Return (x, y) of the center of cell containing provided text 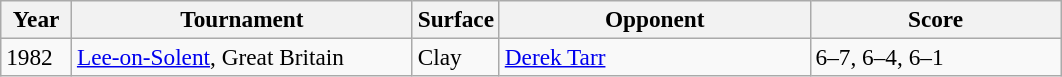
Tournament (242, 19)
Lee-on-Solent, Great Britain (242, 57)
1982 (36, 57)
Clay (456, 57)
Score (936, 19)
Year (36, 19)
Surface (456, 19)
Derek Tarr (654, 57)
Opponent (654, 19)
6–7, 6–4, 6–1 (936, 57)
